Locate the cell with the specified text and output its (X, Y) center coordinate. 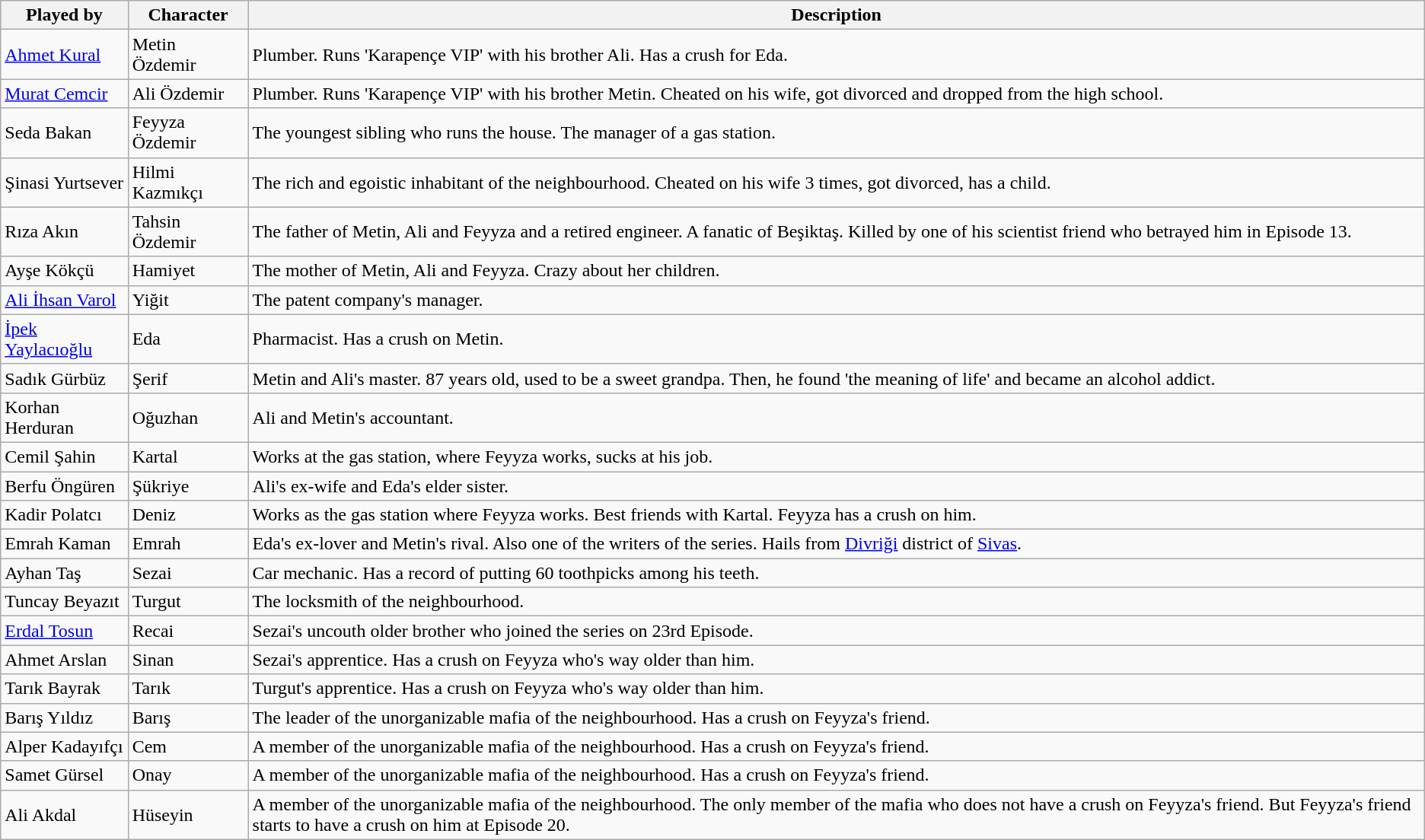
Murat Cemcir (64, 94)
Oğuzhan (188, 417)
Recai (188, 631)
The patent company's manager. (836, 300)
Description (836, 15)
Seda Bakan (64, 132)
Erdal Tosun (64, 631)
Plumber. Runs 'Karapençe VIP' with his brother Metin. Cheated on his wife, got divorced and dropped from the high school. (836, 94)
Yiğit (188, 300)
Sezai's apprentice. Has a crush on Feyyza who's way older than him. (836, 660)
Works at the gas station, where Feyyza works, sucks at his job. (836, 457)
Şerif (188, 378)
Car mechanic. Has a record of putting 60 toothpicks among his teeth. (836, 573)
Cemil Şahin (64, 457)
Şinasi Yurtsever (64, 183)
Şükriye (188, 486)
Ayhan Taş (64, 573)
Eda's ex-lover and Metin's rival. Also one of the writers of the series. Hails from Divriği district of Sivas. (836, 544)
Ayşe Kökçü (64, 271)
Pharmacist. Has a crush on Metin. (836, 339)
Turgut's apprentice. Has a crush on Feyyza who's way older than him. (836, 689)
Sezai (188, 573)
Ali's ex-wife and Eda's elder sister. (836, 486)
The rich and egoistic inhabitant of the neighbourhood. Cheated on his wife 3 times, got divorced, has a child. (836, 183)
Feyyza Özdemir (188, 132)
Plumber. Runs 'Karapençe VIP' with his brother Ali. Has a crush for Eda. (836, 55)
Kadir Polatcı (64, 515)
Turgut (188, 602)
The leader of the unorganizable mafia of the neighbourhood. Has a crush on Feyyza's friend. (836, 717)
Sadık Gürbüz (64, 378)
Tarık Bayrak (64, 689)
Ali İhsan Varol (64, 300)
Ali and Metin's accountant. (836, 417)
The locksmith of the neighbourhood. (836, 602)
Korhan Herduran (64, 417)
Metin and Ali's master. 87 years old, used to be a sweet grandpa. Then, he found 'the meaning of life' and became an alcohol addict. (836, 378)
Sinan (188, 660)
Tahsin Özdemir (188, 231)
Tarık (188, 689)
Ali Özdemir (188, 94)
Hamiyet (188, 271)
Ahmet Kural (64, 55)
The youngest sibling who runs the house. The manager of a gas station. (836, 132)
Barış (188, 717)
Deniz (188, 515)
Played by (64, 15)
Emrah (188, 544)
Metin Özdemir (188, 55)
Character (188, 15)
Alper Kadayıfçı (64, 746)
Barış Yıldız (64, 717)
The mother of Metin, Ali and Feyyza. Crazy about her children. (836, 271)
Emrah Kaman (64, 544)
Cem (188, 746)
Ahmet Arslan (64, 660)
Rıza Akın (64, 231)
Hüseyin (188, 814)
Ali Akdal (64, 814)
Onay (188, 775)
Tuncay Beyazıt (64, 602)
Berfu Öngüren (64, 486)
Hilmi Kazmıkçı (188, 183)
Samet Gürsel (64, 775)
Sezai's uncouth older brother who joined the series on 23rd Episode. (836, 631)
Kartal (188, 457)
İpek Yaylacıoğlu (64, 339)
Eda (188, 339)
Works as the gas station where Feyyza works. Best friends with Kartal. Feyyza has a crush on him. (836, 515)
